Provide the [x, y] coordinate of the cell's center where the given text is located.  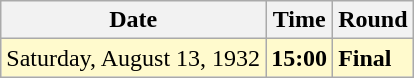
15:00 [300, 58]
Date [134, 20]
Round [373, 20]
Final [373, 58]
Saturday, August 13, 1932 [134, 58]
Time [300, 20]
